Scan for the cell matching the given text and deliver its [x, y] coordinate at center. 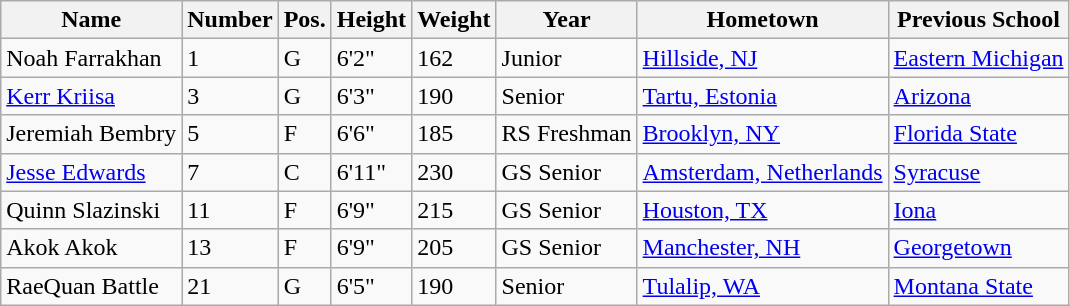
Tulalip, WA [762, 286]
Syracuse [978, 172]
Manchester, NH [762, 248]
11 [230, 210]
5 [230, 134]
Hillside, NJ [762, 58]
215 [454, 210]
6'6" [371, 134]
RS Freshman [566, 134]
13 [230, 248]
6'3" [371, 96]
205 [454, 248]
Name [92, 20]
21 [230, 286]
Jeremiah Bembry [92, 134]
Number [230, 20]
6'11" [371, 172]
C [304, 172]
Kerr Kriisa [92, 96]
162 [454, 58]
Year [566, 20]
Akok Akok [92, 248]
Arizona [978, 96]
Florida State [978, 134]
Georgetown [978, 248]
Hometown [762, 20]
7 [230, 172]
6'2" [371, 58]
Tartu, Estonia [762, 96]
Iona [978, 210]
Montana State [978, 286]
Previous School [978, 20]
1 [230, 58]
Brooklyn, NY [762, 134]
Quinn Slazinski [92, 210]
Jesse Edwards [92, 172]
Houston, TX [762, 210]
185 [454, 134]
RaeQuan Battle [92, 286]
6'5" [371, 286]
Eastern Michigan [978, 58]
3 [230, 96]
Height [371, 20]
Junior [566, 58]
Pos. [304, 20]
230 [454, 172]
Weight [454, 20]
Amsterdam, Netherlands [762, 172]
Noah Farrakhan [92, 58]
